From the cell containing the given text, extract its center point as [X, Y] coordinate. 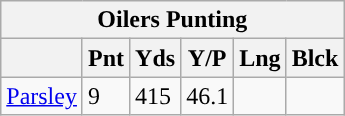
46.1 [208, 96]
9 [106, 96]
Y/P [208, 58]
Lng [260, 58]
415 [156, 96]
Oilers Punting [172, 20]
Yds [156, 58]
Pnt [106, 58]
Parsley [42, 96]
Blck [315, 58]
